Return the [x, y] coordinate for the center point of the cell that contains the specified text.  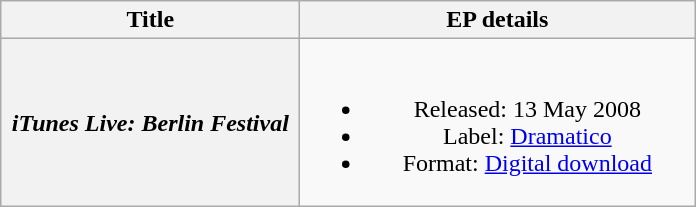
iTunes Live: Berlin Festival [150, 122]
Title [150, 20]
EP details [498, 20]
Released: 13 May 2008Label: DramaticoFormat: Digital download [498, 122]
